Detect which cell encompasses the target text, then output its [x, y] center coordinate. 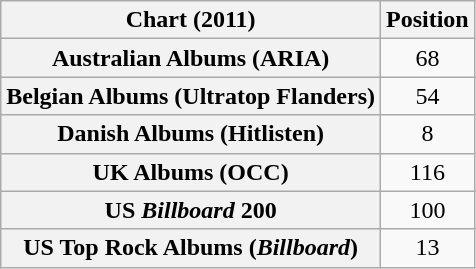
116 [428, 172]
Belgian Albums (Ultratop Flanders) [191, 96]
US Billboard 200 [191, 210]
13 [428, 248]
8 [428, 134]
UK Albums (OCC) [191, 172]
68 [428, 58]
Danish Albums (Hitlisten) [191, 134]
100 [428, 210]
54 [428, 96]
Chart (2011) [191, 20]
US Top Rock Albums (Billboard) [191, 248]
Position [428, 20]
Australian Albums (ARIA) [191, 58]
